Extract the [x, y] coordinate from the center of the cell holding the provided text.  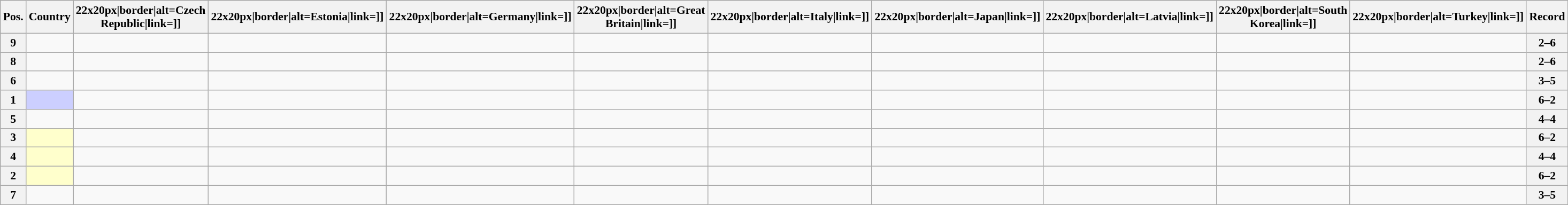
22x20px|border|alt=Italy|link=]] [790, 17]
22x20px|border|alt=Estonia|link=]] [297, 17]
22x20px|border|alt=Germany|link=]] [480, 17]
1 [13, 100]
7 [13, 195]
Pos. [13, 17]
6 [13, 81]
22x20px|border|alt=Latvia|link=]] [1129, 17]
22x20px|border|alt=Great Britain|link=]] [641, 17]
22x20px|border|alt=South Korea|link=]] [1283, 17]
5 [13, 119]
22x20px|border|alt=Czech Republic|link=]] [141, 17]
3 [13, 138]
4 [13, 157]
8 [13, 62]
22x20px|border|alt=Turkey|link=]] [1438, 17]
Record [1547, 17]
Country [50, 17]
2 [13, 176]
9 [13, 43]
22x20px|border|alt=Japan|link=]] [957, 17]
